Find where the given text appears and provide that cell's center as (x, y) coordinate. 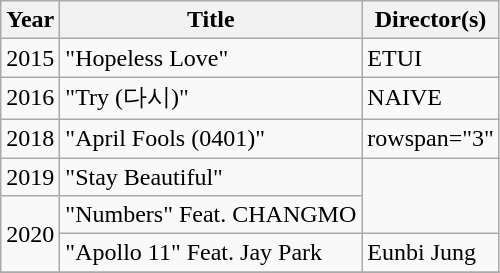
"Try (다시)" (211, 98)
2020 (30, 234)
Title (211, 20)
"April Fools (0401)" (211, 138)
2018 (30, 138)
"Apollo 11" Feat. Jay Park (211, 253)
2015 (30, 58)
"Hopeless Love" (211, 58)
Year (30, 20)
2016 (30, 98)
2019 (30, 177)
Eunbi Jung (431, 253)
rowspan="3" (431, 138)
ETUI (431, 58)
Director(s) (431, 20)
"Stay Beautiful" (211, 177)
NAIVE (431, 98)
"Numbers" Feat. CHANGMO (211, 215)
